Capture the cell that displays the provided text and extract its (X, Y) central coordinate. 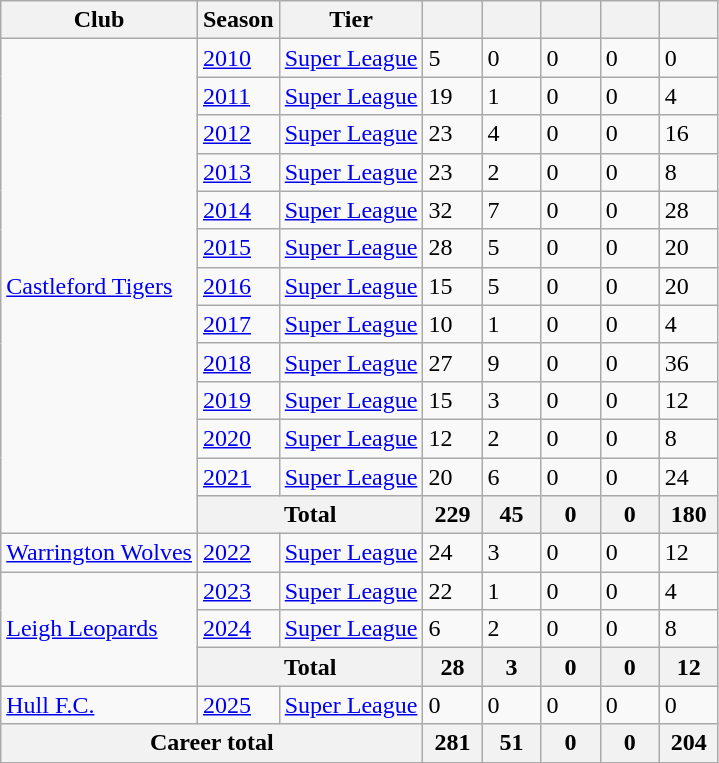
2014 (238, 210)
2022 (238, 553)
2021 (238, 477)
22 (452, 591)
2025 (238, 705)
51 (512, 743)
Tier (351, 20)
16 (688, 134)
2012 (238, 134)
Hull F.C. (100, 705)
45 (512, 515)
32 (452, 210)
2013 (238, 172)
Season (238, 20)
2010 (238, 58)
204 (688, 743)
7 (512, 210)
Castleford Tigers (100, 286)
19 (452, 96)
2020 (238, 438)
9 (512, 362)
2016 (238, 286)
Leigh Leopards (100, 629)
10 (452, 324)
2019 (238, 400)
281 (452, 743)
2023 (238, 591)
Club (100, 20)
Warrington Wolves (100, 553)
2018 (238, 362)
2017 (238, 324)
229 (452, 515)
27 (452, 362)
Career total (212, 743)
2024 (238, 629)
2011 (238, 96)
2015 (238, 248)
180 (688, 515)
36 (688, 362)
